Determine the (X, Y) coordinate at the center of the cell enclosing the given text.  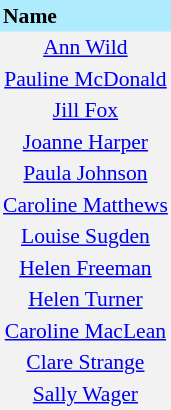
Caroline Matthews (86, 205)
Helen Turner (86, 300)
Paula Johnson (86, 174)
Joanne Harper (86, 142)
Caroline MacLean (86, 331)
Name (86, 16)
Helen Freeman (86, 268)
Pauline McDonald (86, 79)
Sally Wager (86, 394)
Ann Wild (86, 48)
Jill Fox (86, 110)
Louise Sugden (86, 236)
Clare Strange (86, 362)
